Provide the [x, y] coordinate of the cell's center where the given text is located.  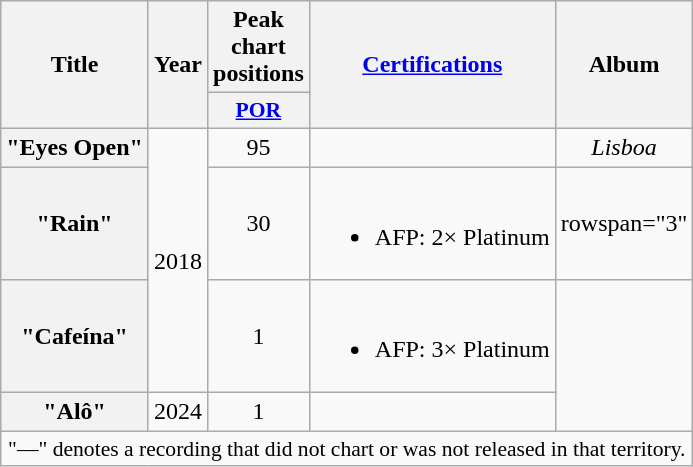
2024 [178, 412]
"Alô" [75, 412]
Lisboa [624, 147]
POR [259, 111]
Year [178, 65]
2018 [178, 260]
Title [75, 65]
"Rain" [75, 222]
"—" denotes a recording that did not chart or was not released in that territory. [347, 449]
95 [259, 147]
Peak chart positions [259, 47]
Album [624, 65]
30 [259, 222]
Certifications [432, 65]
AFP: 2× Platinum [432, 222]
rowspan="3" [624, 222]
"Cafeína" [75, 336]
"Eyes Open" [75, 147]
AFP: 3× Platinum [432, 336]
